Pinpoint the cell where the given text exists, returning its [x, y] midpoint coordinate. 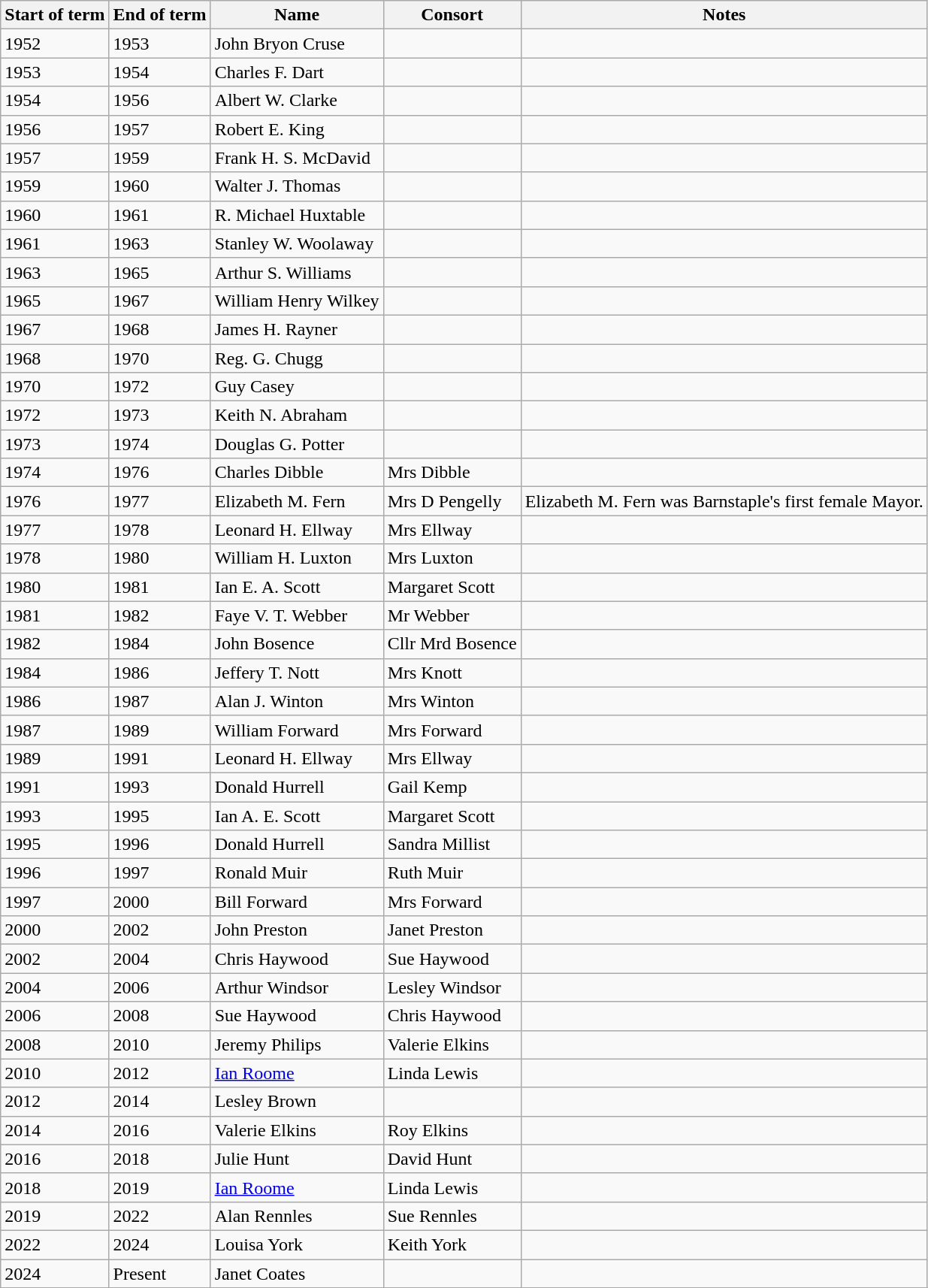
Keith York [452, 1244]
Alan Rennles [297, 1216]
Bill Forward [297, 902]
Arthur Windsor [297, 987]
Louisa York [297, 1244]
David Hunt [452, 1159]
Mrs Dibble [452, 473]
Lesley Windsor [452, 987]
Jeffery T. Nott [297, 673]
Elizabeth M. Fern was Barnstaple's first female Mayor. [724, 501]
Jeremy Philips [297, 1045]
Mrs D Pengelly [452, 501]
Stanley W. Woolaway [297, 243]
Consort [452, 15]
Keith N. Abraham [297, 416]
Janet Preston [452, 930]
John Bosence [297, 644]
Alan J. Winton [297, 701]
James H. Rayner [297, 329]
Mrs Winton [452, 701]
Charles Dibble [297, 473]
Sue Rennles [452, 1216]
Ian A. E. Scott [297, 815]
Faye V. T. Webber [297, 615]
Present [159, 1274]
Sandra Millist [452, 845]
Robert E. King [297, 129]
Julie Hunt [297, 1159]
Albert W. Clarke [297, 101]
Ruth Muir [452, 873]
William Henry Wilkey [297, 301]
Name [297, 15]
R. Michael Huxtable [297, 215]
William Forward [297, 730]
Gail Kemp [452, 787]
Notes [724, 15]
John Bryon Cruse [297, 44]
John Preston [297, 930]
William H. Luxton [297, 558]
Ronald Muir [297, 873]
Elizabeth M. Fern [297, 501]
Frank H. S. McDavid [297, 158]
Start of term [55, 15]
Cllr Mrd Bosence [452, 644]
Douglas G. Potter [297, 444]
Mr Webber [452, 615]
Guy Casey [297, 387]
Mrs Luxton [452, 558]
Janet Coates [297, 1274]
Walter J. Thomas [297, 186]
End of term [159, 15]
Arthur S. Williams [297, 272]
Charles F. Dart [297, 72]
Ian E. A. Scott [297, 587]
Roy Elkins [452, 1130]
Mrs Knott [452, 673]
Lesley Brown [297, 1102]
1952 [55, 44]
Reg. G. Chugg [297, 358]
